Scan for the cell matching the given text and deliver its (X, Y) coordinate at center. 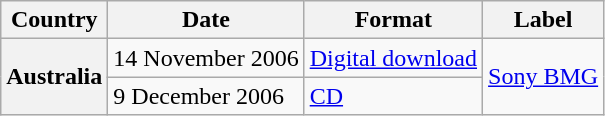
Country (54, 20)
Digital download (393, 58)
Date (206, 20)
Format (393, 20)
Australia (54, 77)
Sony BMG (544, 77)
Label (544, 20)
14 November 2006 (206, 58)
CD (393, 96)
9 December 2006 (206, 96)
